Output the [X, Y] coordinate of the center of the cell containing the given text.  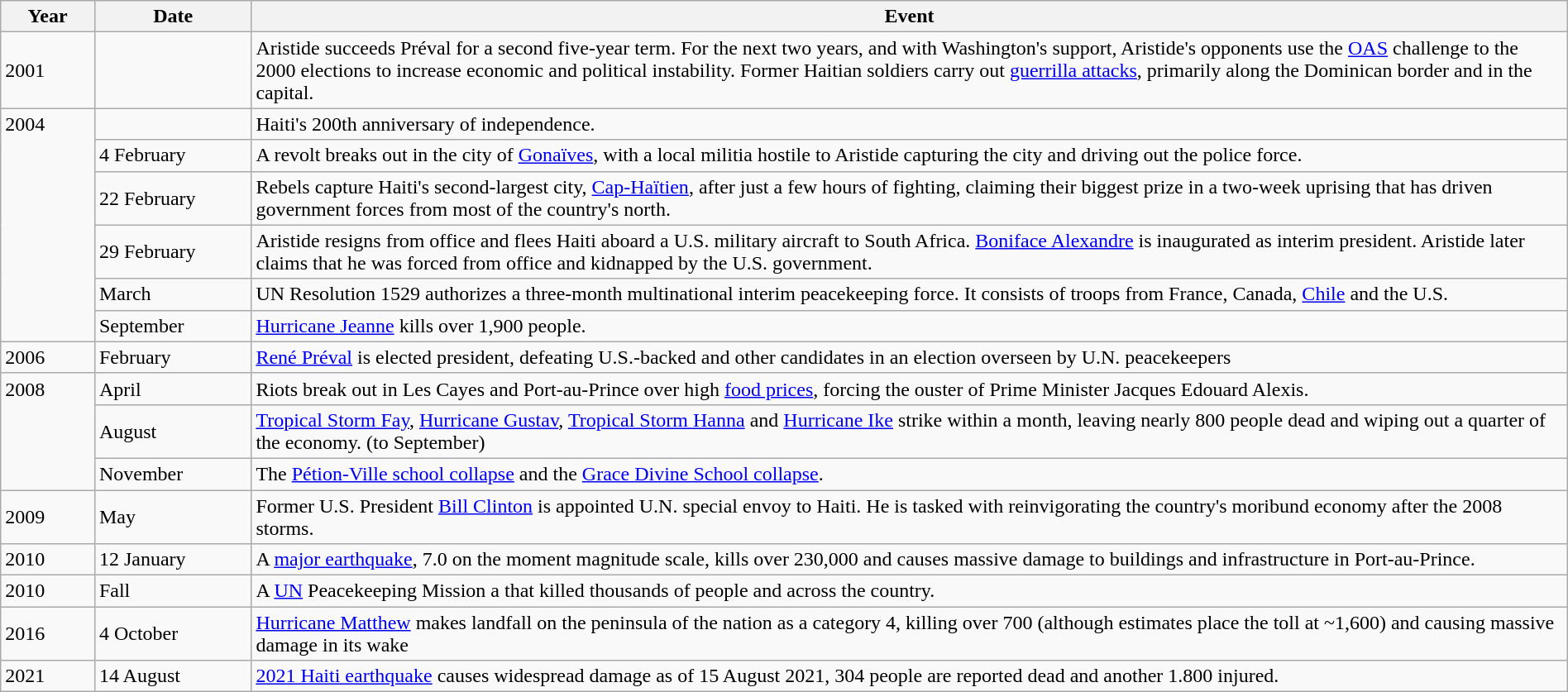
UN Resolution 1529 authorizes a three-month multinational interim peacekeeping force. It consists of troops from France, Canada, Chile and the U.S. [910, 294]
Event [910, 17]
August [172, 432]
René Préval is elected president, defeating U.S.-backed and other candidates in an election overseen by U.N. peacekeepers [910, 357]
2004 [48, 225]
Haiti's 200th anniversary of independence. [910, 124]
A revolt breaks out in the city of Gonaïves, with a local militia hostile to Aristide capturing the city and driving out the police force. [910, 155]
12 January [172, 560]
April [172, 389]
4 February [172, 155]
The Pétion-Ville school collapse and the Grace Divine School collapse. [910, 474]
2021 [48, 676]
2001 [48, 70]
14 August [172, 676]
Hurricane Jeanne kills over 1,900 people. [910, 326]
22 February [172, 198]
Year [48, 17]
2008 [48, 432]
November [172, 474]
Riots break out in Les Cayes and Port-au-Prince over high food prices, forcing the ouster of Prime Minister Jacques Edouard Alexis. [910, 389]
February [172, 357]
May [172, 516]
2009 [48, 516]
2021 Haiti earthquake causes widespread damage as of 15 August 2021, 304 people are reported dead and another 1.800 injured. [910, 676]
March [172, 294]
2006 [48, 357]
Fall [172, 591]
2016 [48, 633]
Date [172, 17]
4 October [172, 633]
September [172, 326]
29 February [172, 251]
A UN Peacekeeping Mission a that killed thousands of people and across the country. [910, 591]
